Capture the cell that displays the provided text and extract its (x, y) central coordinate. 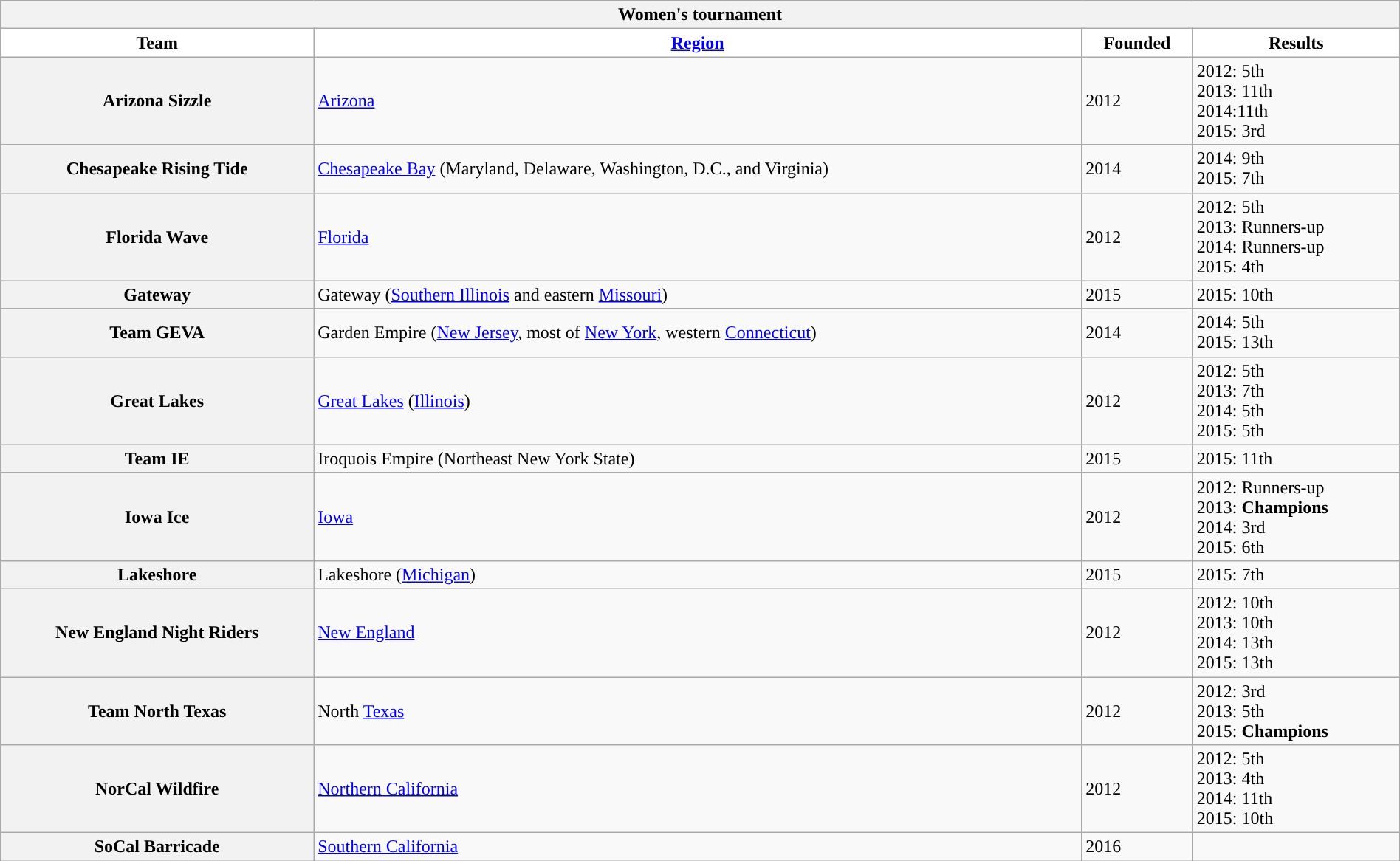
Iowa Ice (157, 517)
Gateway (157, 295)
2012: 5th2013: Runners-up2014: Runners-up2015: 4th (1296, 236)
Great Lakes (157, 400)
2012: 5th2013: 11th2014:11th2015: 3rd (1296, 100)
Florida Wave (157, 236)
Florida (698, 236)
Great Lakes (Illinois) (698, 400)
Team IE (157, 459)
Team (157, 43)
2012: 3rd2013: 5th2015: Champions (1296, 710)
New England (698, 632)
2016 (1137, 847)
Northern California (698, 789)
2014: 5th2015: 13th (1296, 332)
2012: 10th2013: 10th2014: 13th2015: 13th (1296, 632)
2015: 7th (1296, 574)
Results (1296, 43)
Gateway (Southern Illinois and eastern Missouri) (698, 295)
New England Night Riders (157, 632)
2012: 5th2013: 7th2014: 5th2015: 5th (1296, 400)
North Texas (698, 710)
SoCal Barricade (157, 847)
Founded (1137, 43)
Lakeshore (Michigan) (698, 574)
Women's tournament (700, 15)
Team GEVA (157, 332)
Southern California (698, 847)
NorCal Wildfire (157, 789)
Lakeshore (157, 574)
2014: 9th2015: 7th (1296, 168)
Arizona Sizzle (157, 100)
Chesapeake Rising Tide (157, 168)
Team North Texas (157, 710)
2015: 11th (1296, 459)
Chesapeake Bay (Maryland, Delaware, Washington, D.C., and Virginia) (698, 168)
Region (698, 43)
2012: Runners-up2013: Champions2014: 3rd2015: 6th (1296, 517)
Garden Empire (New Jersey, most of New York, western Connecticut) (698, 332)
Iroquois Empire (Northeast New York State) (698, 459)
2015: 10th (1296, 295)
Iowa (698, 517)
2012: 5th2013: 4th2014: 11th2015: 10th (1296, 789)
Arizona (698, 100)
